Find where the given text appears and provide that cell's center as (X, Y) coordinate. 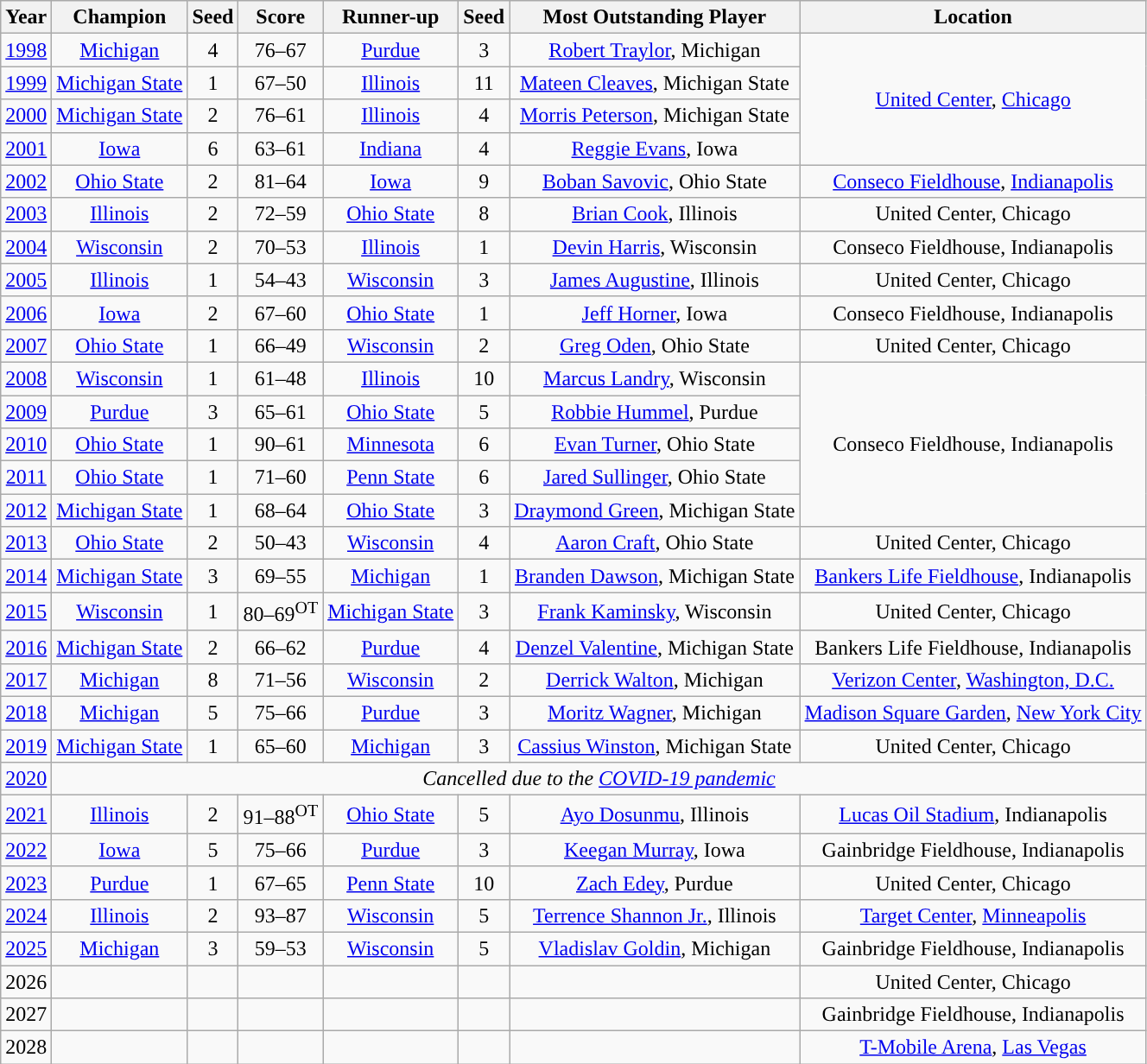
2019 (26, 746)
Frank Kaminsky, Wisconsin (655, 611)
2020 (26, 779)
Devin Harris, Wisconsin (655, 247)
Evan Turner, Ohio State (655, 445)
Year (26, 17)
2004 (26, 247)
Derrick Walton, Michigan (655, 680)
90–61 (281, 445)
2010 (26, 445)
2015 (26, 611)
Jared Sullinger, Ohio State (655, 478)
2008 (26, 378)
65–61 (281, 412)
Target Center, Minneapolis (973, 915)
67–50 (281, 83)
Cancelled due to the COVID-19 pandemic (599, 779)
76–61 (281, 116)
Robbie Hummel, Purdue (655, 412)
66–49 (281, 345)
Indiana (390, 149)
Vladislav Goldin, Michigan (655, 948)
Morris Peterson, Michigan State (655, 116)
Champion (119, 17)
Brian Cook, Illinois (655, 214)
1999 (26, 83)
2022 (26, 850)
67–65 (281, 883)
2028 (26, 1048)
50–43 (281, 543)
Robert Traylor, Michigan (655, 50)
Minnesota (390, 445)
Mateen Cleaves, Michigan State (655, 83)
Cassius Winston, Michigan State (655, 746)
Jeff Horner, Iowa (655, 313)
67–60 (281, 313)
2003 (26, 214)
Madison Square Garden, New York City (973, 713)
Denzel Valentine, Michigan State (655, 647)
80–69OT (281, 611)
Verizon Center, Washington, D.C. (973, 680)
2023 (26, 883)
Aaron Craft, Ohio State (655, 543)
Boban Savovic, Ohio State (655, 181)
59–53 (281, 948)
11 (484, 83)
93–87 (281, 915)
2002 (26, 181)
2025 (26, 948)
54–43 (281, 280)
61–48 (281, 378)
2018 (26, 713)
2007 (26, 345)
Ayo Dosunmu, Illinois (655, 815)
Marcus Landry, Wisconsin (655, 378)
Greg Oden, Ohio State (655, 345)
68–64 (281, 510)
Moritz Wagner, Michigan (655, 713)
9 (484, 181)
71–60 (281, 478)
Draymond Green, Michigan State (655, 510)
2016 (26, 647)
Keegan Murray, Iowa (655, 850)
65–60 (281, 746)
Most Outstanding Player (655, 17)
Lucas Oil Stadium, Indianapolis (973, 815)
2001 (26, 149)
76–67 (281, 50)
72–59 (281, 214)
1998 (26, 50)
Branden Dawson, Michigan State (655, 576)
2005 (26, 280)
2011 (26, 478)
Score (281, 17)
2021 (26, 815)
2027 (26, 1015)
91–88OT (281, 815)
2017 (26, 680)
69–55 (281, 576)
71–56 (281, 680)
Location (973, 17)
70–53 (281, 247)
2014 (26, 576)
2009 (26, 412)
Zach Edey, Purdue (655, 883)
2013 (26, 543)
James Augustine, Illinois (655, 280)
2012 (26, 510)
Terrence Shannon Jr., Illinois (655, 915)
2024 (26, 915)
2026 (26, 982)
Runner-up (390, 17)
T-Mobile Arena, Las Vegas (973, 1048)
66–62 (281, 647)
Reggie Evans, Iowa (655, 149)
2000 (26, 116)
63–61 (281, 149)
2006 (26, 313)
81–64 (281, 181)
